Scan for the cell matching the given text and deliver its [x, y] coordinate at center. 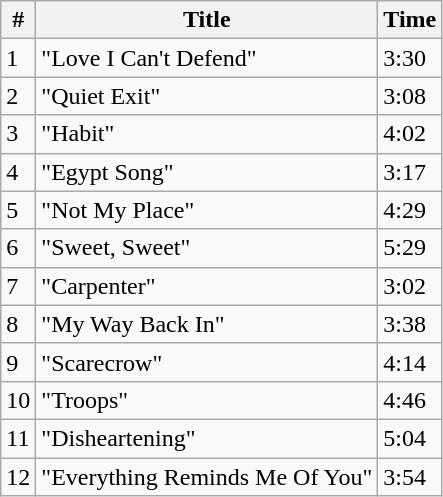
5 [18, 210]
"Disheartening" [207, 438]
"Quiet Exit" [207, 96]
"Egypt Song" [207, 172]
"Not My Place" [207, 210]
4:29 [410, 210]
10 [18, 400]
8 [18, 324]
"My Way Back In" [207, 324]
3:38 [410, 324]
"Love I Can't Defend" [207, 58]
3 [18, 134]
5:04 [410, 438]
"Carpenter" [207, 286]
"Habit" [207, 134]
3:08 [410, 96]
4 [18, 172]
6 [18, 248]
3:30 [410, 58]
Title [207, 20]
4:02 [410, 134]
# [18, 20]
3:02 [410, 286]
1 [18, 58]
7 [18, 286]
"Troops" [207, 400]
3:17 [410, 172]
2 [18, 96]
9 [18, 362]
5:29 [410, 248]
11 [18, 438]
"Sweet, Sweet" [207, 248]
4:46 [410, 400]
12 [18, 477]
"Scarecrow" [207, 362]
Time [410, 20]
"Everything Reminds Me Of You" [207, 477]
4:14 [410, 362]
3:54 [410, 477]
